Search for the cell housing the specified text and yield its (X, Y) center coordinate. 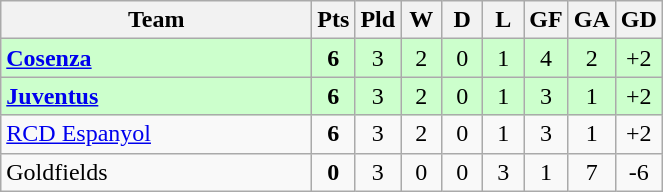
D (462, 20)
Pts (334, 20)
4 (546, 58)
Pld (378, 20)
GF (546, 20)
GD (638, 20)
L (504, 20)
Team (156, 20)
GA (592, 20)
7 (592, 172)
Goldfields (156, 172)
W (422, 20)
Juventus (156, 96)
-6 (638, 172)
Cosenza (156, 58)
RCD Espanyol (156, 134)
